Pinpoint the cell where the given text exists, returning its [X, Y] midpoint coordinate. 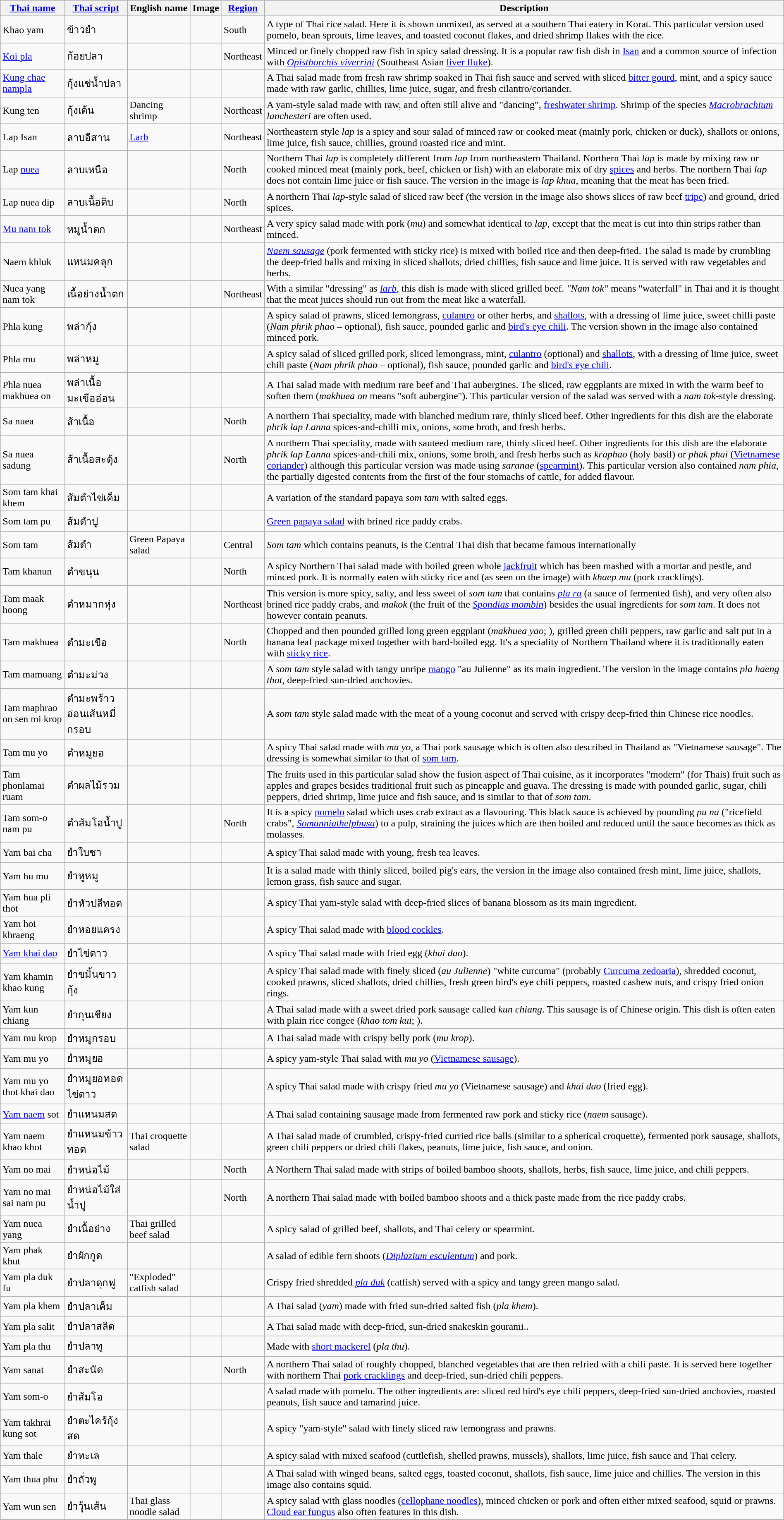
กุ้งเต้น [96, 110]
ตำหมูยอ [96, 753]
Green Papaya salad [159, 544]
เนื้อย่างน้ำตก [96, 294]
ยำปลาดุกฟู [96, 1282]
ตำส้มโอน้ำปู [96, 823]
Thai grilled beef salad [159, 1228]
Som tam pu [32, 521]
พล่ากุ้ง [96, 326]
Sa nuea sadung [32, 460]
Tam maphrao on sen mi krop [32, 714]
Yam mu yo thot khai dao [32, 1086]
A Thai salad made with deep-fried, sun-dried snakeskin gourami.. [524, 1326]
ยำหน่อไม้ [96, 1170]
ยำหมูกรอบ [96, 1038]
Thai glass noodle salad [159, 1506]
ยำสะนัด [96, 1370]
Tam makhuea [32, 642]
หมูน้ำตก [96, 229]
ยำวุ้นเส้น [96, 1506]
ยำปลาเค็ม [96, 1306]
Phla nuea makhuea on [32, 390]
Kung chae nampla [32, 84]
ยำกุนเชียง [96, 1015]
A spicy yam-style Thai salad with mu yo (Vietnamese sausage). [524, 1058]
Yam khai dao [32, 953]
Image [206, 8]
ยำเนื้อย่าง [96, 1228]
Nuea yang nam tok [32, 294]
Yam takhrai kung sot [32, 1428]
A very spicy salad made with pork (mu) and somewhat identical to lap, except that the meat is cut into thin strips rather than minced. [524, 229]
A spicy Thai salad made with fried egg (khai dao). [524, 953]
Central [243, 544]
"Exploded" catfish salad [159, 1282]
Region [243, 8]
Phla kung [32, 326]
Som tam khai khem [32, 498]
ก้อยปลา [96, 56]
A spicy "yam-style" salad with finely sliced raw lemongrass and prawns. [524, 1428]
Yam thale [32, 1456]
ยำแหนมข้าวทอด [96, 1142]
ยำแหนมสด [96, 1114]
Som tam [32, 544]
พล่าหมู [96, 359]
Yam thua phu [32, 1479]
Yam nuea yang [32, 1228]
Lap Isan [32, 137]
Yam som-o [32, 1396]
A Thai salad made with crispy belly pork (mu krop). [524, 1038]
ตำหมากหุ่ง [96, 604]
Yam mu yo [32, 1058]
A spicy Thai salad made with blood cockles. [524, 930]
A spicy Thai salad made with young, fresh tea leaves. [524, 852]
Yam khamin khao kung [32, 982]
ยำหน่อไม้ใส่น้ำปู [96, 1197]
Lap nuea dip [32, 202]
Yam hoi khraeng [32, 930]
Yam naem sot [32, 1114]
ยำหอยแครง [96, 930]
ยำหัวปลีทอด [96, 902]
Thai script [96, 8]
ตำมะเขือ [96, 642]
ตำผลไม้รวม [96, 785]
ลาบเนื้อดิบ [96, 202]
Tam khanun [32, 572]
Crispy fried shredded pla duk (catfish) served with a spicy and tangy green mango salad. [524, 1282]
Tam som-o nam pu [32, 823]
ยำขมิ้นขาวกุ้ง [96, 982]
ยำหมูยอ [96, 1058]
Koi pla [32, 56]
A northern Thai salad made with boiled bamboo shoots and a thick paste made from the rice paddy crabs. [524, 1197]
ข้าวยำ [96, 30]
Yam hua pli thot [32, 902]
ส้มตำ [96, 544]
Yam sanat [32, 1370]
Yam naem khao khot [32, 1142]
ยำถั่วพู [96, 1479]
Yam wun sen [32, 1506]
Yam hu mu [32, 876]
แหนมคลุก [96, 261]
ส้าเนื้อสะดุ้ง [96, 460]
Sa nuea [32, 422]
Made with short mackerel (pla thu). [524, 1347]
A som tam style salad made with the meat of a young coconut and served with crispy deep-fried thin Chinese rice noodles. [524, 714]
Lap nuea [32, 170]
Tam phonlamai ruam [32, 785]
Thai croquette salad [159, 1142]
Yam mu krop [32, 1038]
ตำมะม่วง [96, 675]
ยำปลาสลิด [96, 1326]
Tam mamuang [32, 675]
A spicy Thai yam-style salad with deep-fried slices of banana blossom as its main ingredient. [524, 902]
กุ้งแช่น้ำปลา [96, 84]
English name [159, 8]
South [243, 30]
A spicy salad with mixed seafood (cuttlefish, shelled prawns, mussels), shallots, lime juice, fish sauce and Thai celery. [524, 1456]
A Thai salad containing sausage made from fermented raw pork and sticky rice (naem sausage). [524, 1114]
Yam pla salit [32, 1326]
ยำหมูยอทอดไข่ดาว [96, 1086]
A Northern Thai salad made with strips of boiled bamboo shoots, shallots, herbs, fish sauce, lime juice, and chili peppers. [524, 1170]
Description [524, 8]
ยำผักกูด [96, 1256]
Yam no mai [32, 1170]
Mu nam tok [32, 229]
Tam maak hoong [32, 604]
ลาบเหนือ [96, 170]
ตำมะพร้าวอ่อนเส้นหมี่กรอบ [96, 714]
ลาบอีสาน [96, 137]
Green papaya salad with brined rice paddy crabs. [524, 521]
ยำทะเล [96, 1456]
Tam mu yo [32, 753]
Khao yam [32, 30]
Yam pla duk fu [32, 1282]
Yam pla khem [32, 1306]
Kung ten [32, 110]
ตำขนุน [96, 572]
Yam phak khut [32, 1256]
ยำใบชา [96, 852]
ส้มตำปู [96, 521]
Larb [159, 137]
A northern Thai lap-style salad of sliced raw beef (the version in the image also shows slices of raw beef tripe) and ground, dried spices. [524, 202]
พล่าเนื้อมะเขืออ่อน [96, 390]
Naem khluk [32, 261]
Yam pla thu [32, 1347]
Yam bai cha [32, 852]
ยำตะไคร้กุ้งสด [96, 1428]
Som tam which contains peanuts, is the Central Thai dish that became famous internationally [524, 544]
Dancing shrimp [159, 110]
Yam kun chiang [32, 1015]
Phla mu [32, 359]
ส้มตำไข่เค็ม [96, 498]
Yam no mai sai nam pu [32, 1197]
ยำหูหมู [96, 876]
A spicy salad of grilled beef, shallots, and Thai celery or spearmint. [524, 1228]
A variation of the standard papaya som tam with salted eggs. [524, 498]
Thai name [32, 8]
ยำส้มโอ [96, 1396]
ยำปลาทู [96, 1347]
A Thai salad (yam) made with fried sun-dried salted fish (pla khem). [524, 1306]
A salad of edible fern shoots (Diplazium esculentum) and pork. [524, 1256]
ยำไข่ดาว [96, 953]
A spicy Thai salad made with crispy fried mu yo (Vietnamese sausage) and khai dao (fried egg). [524, 1086]
ส้าเนื้อ [96, 422]
